Identify which cell holds the provided text, then report its (x, y) central coordinate. 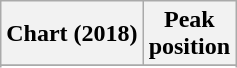
Chart (2018) (72, 34)
Peakposition (189, 34)
